Output the [x, y] coordinate of the center of the cell containing the given text.  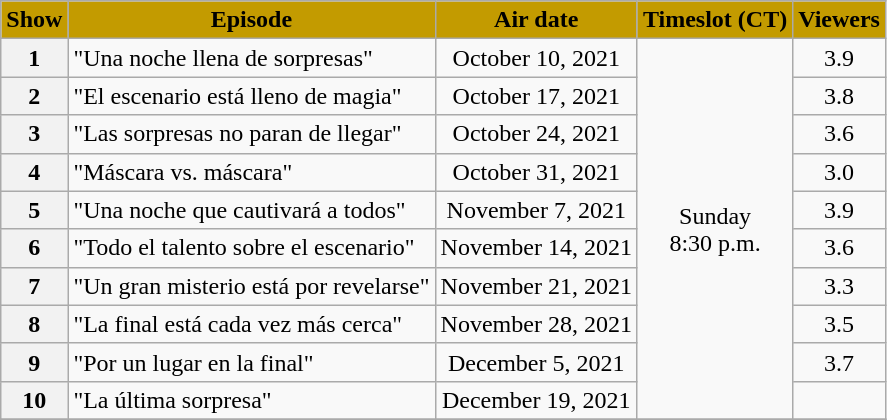
December 5, 2021 [536, 362]
"Una noche llena de sorpresas" [252, 58]
5 [34, 210]
"La última sorpresa" [252, 400]
October 17, 2021 [536, 96]
4 [34, 172]
6 [34, 248]
"Máscara vs. máscara" [252, 172]
10 [34, 400]
1 [34, 58]
October 10, 2021 [536, 58]
7 [34, 286]
2 [34, 96]
3.7 [840, 362]
8 [34, 324]
November 14, 2021 [536, 248]
3.3 [840, 286]
Viewers [840, 20]
"Las sorpresas no paran de llegar" [252, 134]
3 [34, 134]
October 24, 2021 [536, 134]
"Todo el talento sobre el escenario" [252, 248]
3.8 [840, 96]
"El escenario está lleno de magia" [252, 96]
Timeslot (CT) [714, 20]
November 28, 2021 [536, 324]
"Por un lugar en la final" [252, 362]
"Un gran misterio está por revelarse" [252, 286]
November 21, 2021 [536, 286]
3.0 [840, 172]
"Una noche que cautivará a todos" [252, 210]
Sunday 8:30 p.m. [714, 230]
Show [34, 20]
Air date [536, 20]
3.5 [840, 324]
October 31, 2021 [536, 172]
November 7, 2021 [536, 210]
December 19, 2021 [536, 400]
9 [34, 362]
"La final está cada vez más cerca" [252, 324]
Episode [252, 20]
